Determine the (x, y) coordinate at the center of the cell enclosing the given text.  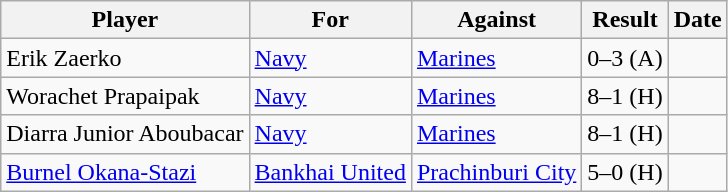
Diarra Junior Aboubacar (125, 134)
Player (125, 20)
5–0 (H) (625, 172)
Date (698, 20)
Prachinburi City (496, 172)
Against (496, 20)
Burnel Okana-Stazi (125, 172)
Erik Zaerko (125, 58)
0–3 (A) (625, 58)
Result (625, 20)
For (330, 20)
Worachet Prapaipak (125, 96)
Bankhai United (330, 172)
